Find where the given text appears and provide that cell's center as [X, Y] coordinate. 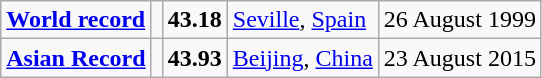
Seville, Spain [302, 20]
43.18 [194, 20]
World record [76, 20]
43.93 [194, 58]
Beijing, China [302, 58]
23 August 2015 [460, 58]
26 August 1999 [460, 20]
Asian Record [76, 58]
